From the cell containing the given text, extract its center point as (X, Y) coordinate. 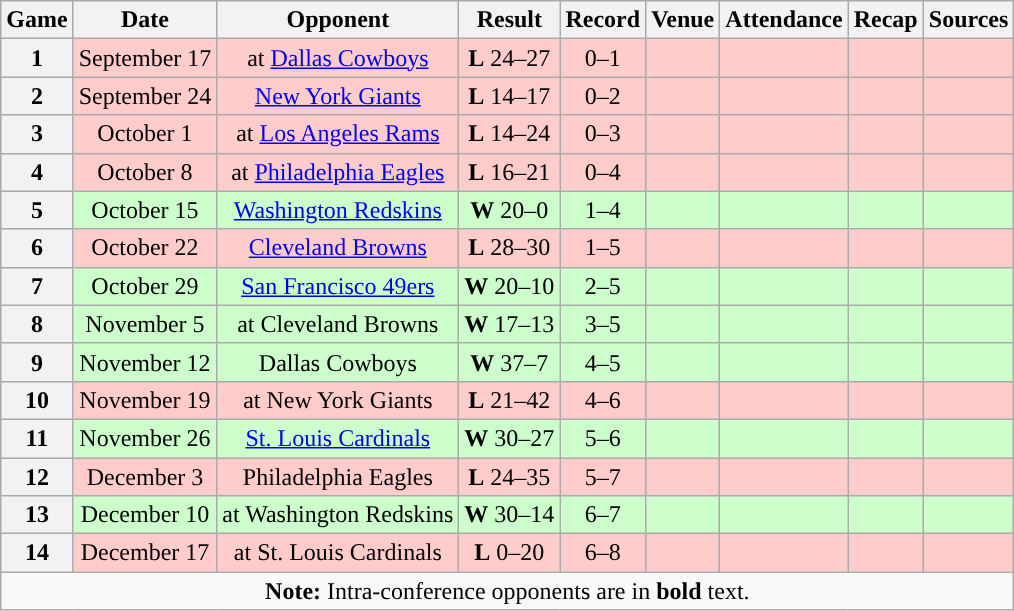
W 30–14 (510, 515)
0–4 (603, 172)
at St. Louis Cardinals (338, 553)
14 (37, 553)
3 (37, 134)
1–5 (603, 248)
November 12 (145, 362)
9 (37, 362)
December 10 (145, 515)
W 37–7 (510, 362)
October 8 (145, 172)
at Cleveland Browns (338, 324)
September 17 (145, 58)
Dallas Cowboys (338, 362)
W 20–0 (510, 210)
W 17–13 (510, 324)
Game (37, 20)
Sources (968, 20)
New York Giants (338, 96)
8 (37, 324)
7 (37, 286)
5–7 (603, 477)
at Philadelphia Eagles (338, 172)
at Dallas Cowboys (338, 58)
L 14–17 (510, 96)
November 19 (145, 400)
L 24–35 (510, 477)
0–3 (603, 134)
6–8 (603, 553)
3–5 (603, 324)
Philadelphia Eagles (338, 477)
12 (37, 477)
4 (37, 172)
Date (145, 20)
Result (510, 20)
5 (37, 210)
October 22 (145, 248)
0–1 (603, 58)
at New York Giants (338, 400)
L 14–24 (510, 134)
1–4 (603, 210)
San Francisco 49ers (338, 286)
4–6 (603, 400)
5–6 (603, 438)
October 15 (145, 210)
W 20–10 (510, 286)
L 24–27 (510, 58)
2 (37, 96)
0–2 (603, 96)
Opponent (338, 20)
Venue (683, 20)
October 1 (145, 134)
November 5 (145, 324)
13 (37, 515)
Attendance (784, 20)
6 (37, 248)
October 29 (145, 286)
4–5 (603, 362)
11 (37, 438)
1 (37, 58)
6–7 (603, 515)
2–5 (603, 286)
Washington Redskins (338, 210)
W 30–27 (510, 438)
L 16–21 (510, 172)
at Los Angeles Rams (338, 134)
Cleveland Browns (338, 248)
St. Louis Cardinals (338, 438)
September 24 (145, 96)
Note: Intra-conference opponents are in bold text. (508, 591)
November 26 (145, 438)
Recap (886, 20)
December 3 (145, 477)
December 17 (145, 553)
10 (37, 400)
L 0–20 (510, 553)
L 21–42 (510, 400)
L 28–30 (510, 248)
Record (603, 20)
at Washington Redskins (338, 515)
